Determine the [X, Y] coordinate at the center of the cell enclosing the given text.  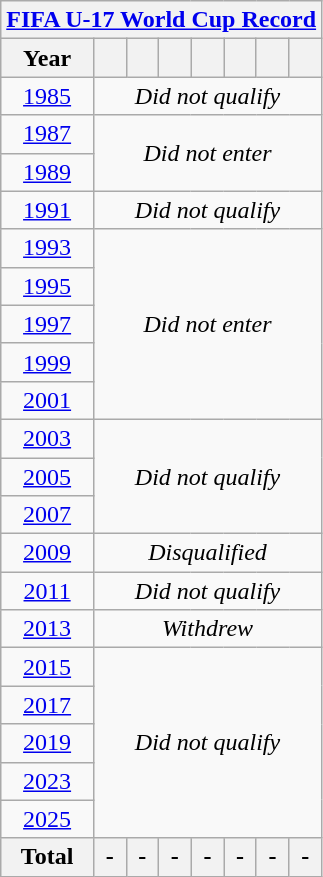
1989 [48, 172]
2005 [48, 477]
Withdrew [207, 629]
Disqualified [207, 553]
2019 [48, 743]
2013 [48, 629]
1995 [48, 286]
1987 [48, 134]
2001 [48, 400]
2025 [48, 819]
Year [48, 58]
FIFA U-17 World Cup Record [162, 20]
1991 [48, 210]
2003 [48, 438]
1985 [48, 96]
2009 [48, 553]
1999 [48, 362]
2007 [48, 515]
2023 [48, 781]
1997 [48, 324]
Total [48, 857]
2011 [48, 591]
2017 [48, 705]
1993 [48, 248]
2015 [48, 667]
